Return the (x, y) coordinate for the center point of the cell that contains the specified text.  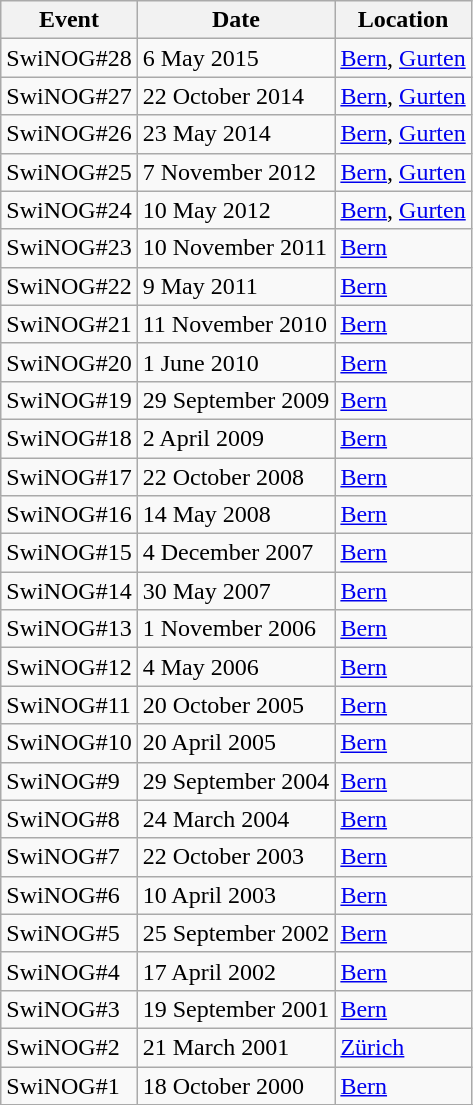
SwiNOG#21 (69, 324)
SwiNOG#22 (69, 286)
SwiNOG#12 (69, 667)
SwiNOG#26 (69, 134)
1 June 2010 (236, 362)
SwiNOG#10 (69, 743)
24 March 2004 (236, 819)
Location (403, 20)
SwiNOG#6 (69, 895)
SwiNOG#18 (69, 438)
Zürich (403, 1047)
SwiNOG#9 (69, 781)
10 November 2011 (236, 248)
29 September 2004 (236, 781)
29 September 2009 (236, 400)
SwiNOG#5 (69, 933)
21 March 2001 (236, 1047)
Date (236, 20)
22 October 2014 (236, 96)
19 September 2001 (236, 1009)
SwiNOG#19 (69, 400)
1 November 2006 (236, 629)
10 May 2012 (236, 210)
20 April 2005 (236, 743)
SwiNOG#13 (69, 629)
23 May 2014 (236, 134)
2 April 2009 (236, 438)
SwiNOG#28 (69, 58)
22 October 2003 (236, 857)
SwiNOG#1 (69, 1085)
7 November 2012 (236, 172)
30 May 2007 (236, 591)
SwiNOG#24 (69, 210)
SwiNOG#27 (69, 96)
SwiNOG#2 (69, 1047)
20 October 2005 (236, 705)
18 October 2000 (236, 1085)
4 May 2006 (236, 667)
14 May 2008 (236, 515)
4 December 2007 (236, 553)
SwiNOG#14 (69, 591)
9 May 2011 (236, 286)
SwiNOG#7 (69, 857)
SwiNOG#16 (69, 515)
10 April 2003 (236, 895)
SwiNOG#17 (69, 477)
6 May 2015 (236, 58)
11 November 2010 (236, 324)
SwiNOG#4 (69, 971)
SwiNOG#11 (69, 705)
17 April 2002 (236, 971)
SwiNOG#8 (69, 819)
Event (69, 20)
22 October 2008 (236, 477)
SwiNOG#25 (69, 172)
SwiNOG#15 (69, 553)
SwiNOG#20 (69, 362)
SwiNOG#3 (69, 1009)
SwiNOG#23 (69, 248)
25 September 2002 (236, 933)
